Return the [X, Y] coordinate for the center point of the cell that contains the specified text.  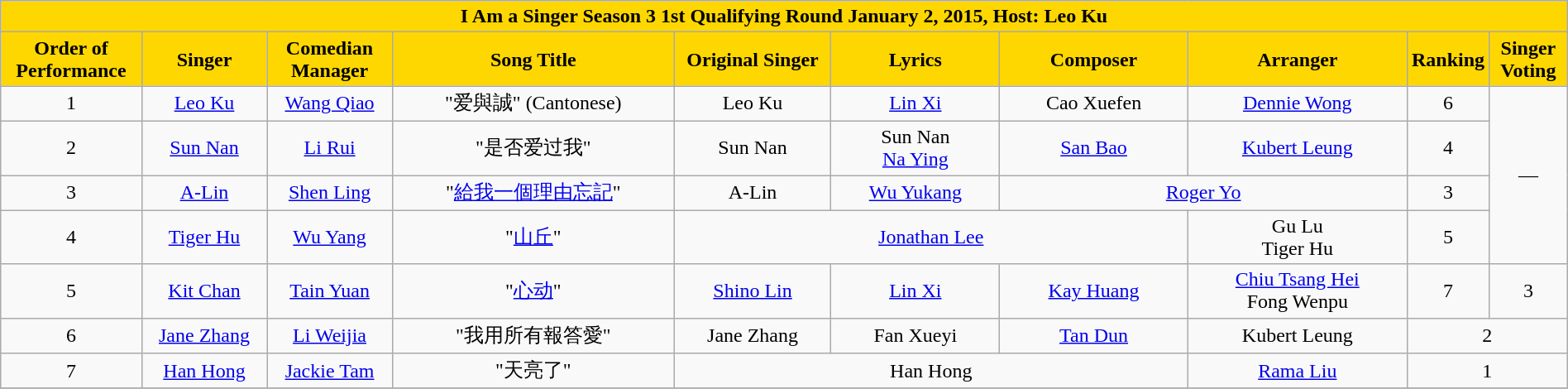
Ranking [1447, 60]
Tan Dun [1093, 336]
Li Weijia [330, 336]
Rama Liu [1297, 371]
"是否爱过我" [533, 147]
Singer Voting [1528, 60]
"天亮了" [533, 371]
Fan Xueyi [915, 336]
"我用所有報答愛" [533, 336]
"心动" [533, 291]
Jackie Tam [330, 371]
Tain Yuan [330, 291]
Gu LuTiger Hu [1297, 237]
Arranger [1297, 60]
"給我一個理由忘記" [533, 194]
Kay Huang [1093, 291]
Tiger Hu [204, 237]
Wu Yang [330, 237]
"爱與誠" (Cantonese) [533, 104]
Order of Performance [71, 60]
Wang Qiao [330, 104]
Jonathan Lee [931, 237]
"山丘" [533, 237]
Wu Yukang [915, 194]
Li Rui [330, 147]
Kit Chan [204, 291]
Comedian Manager [330, 60]
Composer [1093, 60]
Sun NanNa Ying [915, 147]
Shen Ling [330, 194]
Lyrics [915, 60]
— [1528, 175]
Chiu Tsang HeiFong Wenpu [1297, 291]
San Bao [1093, 147]
Roger Yo [1204, 194]
Original Singer [753, 60]
Song Title [533, 60]
Cao Xuefen [1093, 104]
Singer [204, 60]
Dennie Wong [1297, 104]
Shino Lin [753, 291]
I Am a Singer Season 3 1st Qualifying Round January 2, 2015, Host: Leo Ku [784, 17]
